Determine the [x, y] coordinate at the center of the cell enclosing the given text.  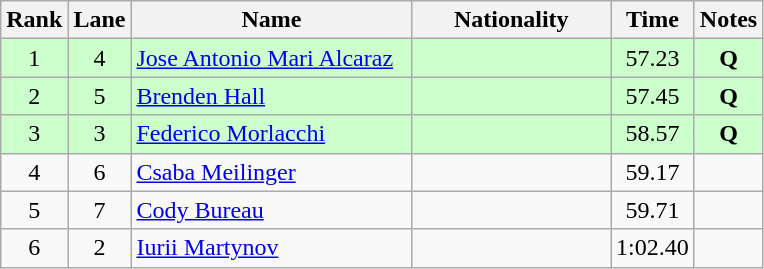
Time [653, 20]
Lane [100, 20]
Name [272, 20]
Nationality [512, 20]
Brenden Hall [272, 96]
Rank [34, 20]
Iurii Martynov [272, 248]
Notes [728, 20]
57.45 [653, 96]
59.17 [653, 172]
Csaba Meilinger [272, 172]
57.23 [653, 58]
Cody Bureau [272, 210]
Federico Morlacchi [272, 134]
1:02.40 [653, 248]
Jose Antonio Mari Alcaraz [272, 58]
1 [34, 58]
7 [100, 210]
58.57 [653, 134]
59.71 [653, 210]
